Provide the (x, y) coordinate of the cell's center where the given text is located.  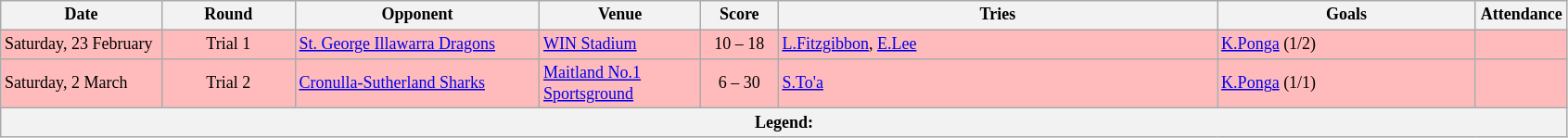
Saturday, 23 February (82, 44)
Attendance (1521, 15)
Score (739, 15)
Goals (1346, 15)
L.Fitzgibbon, E.Lee (998, 44)
10 – 18 (739, 44)
Venue (620, 15)
K.Ponga (1/1) (1346, 83)
St. George Illawarra Dragons (417, 44)
WIN Stadium (620, 44)
Round (228, 15)
Trial 1 (228, 44)
Opponent (417, 15)
Saturday, 2 March (82, 83)
Trial 2 (228, 83)
6 – 30 (739, 83)
Cronulla-Sutherland Sharks (417, 83)
Tries (998, 15)
Maitland No.1 Sportsground (620, 83)
K.Ponga (1/2) (1346, 44)
S.To'a (998, 83)
Legend: (784, 122)
Date (82, 15)
